Identify which cell holds the provided text, then report its (x, y) central coordinate. 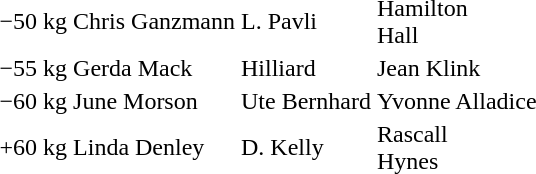
June Morson (154, 101)
Ute Bernhard (306, 101)
Hilliard (306, 68)
Gerda Mack (154, 68)
